Output the [x, y] coordinate of the center of the cell containing the given text.  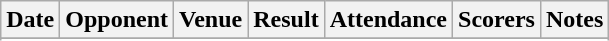
Result [286, 20]
Attendance [388, 20]
Scorers [497, 20]
Opponent [117, 20]
Notes [574, 20]
Venue [211, 20]
Date [30, 20]
